Output the (x, y) coordinate of the center of the cell containing the given text.  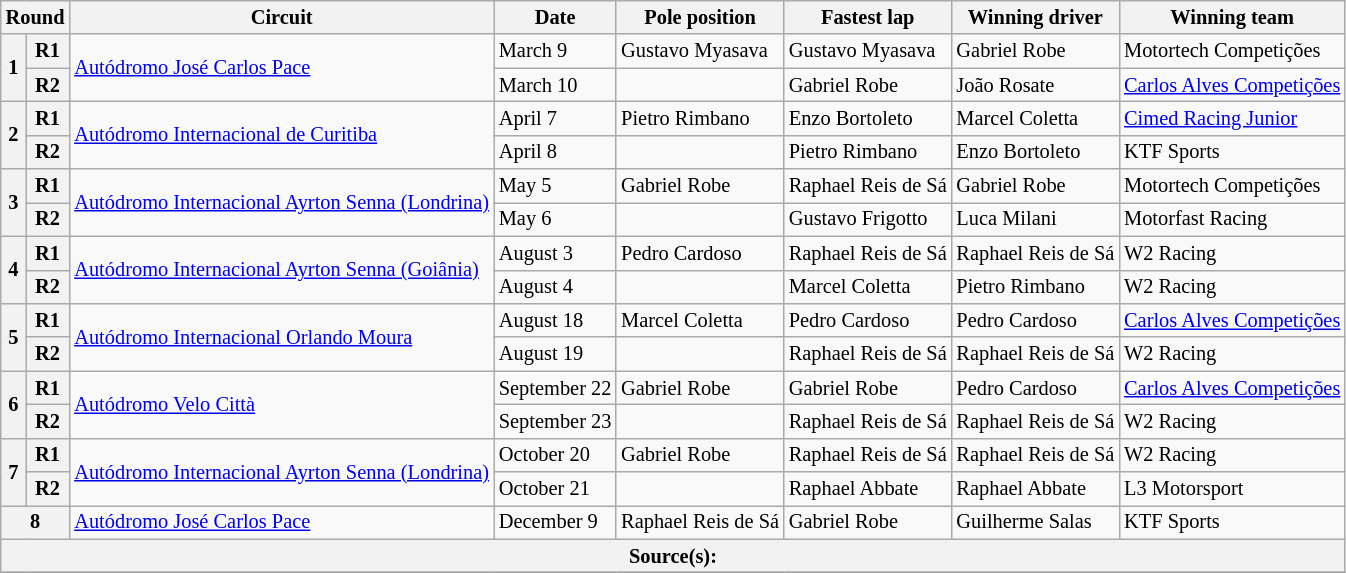
April 7 (555, 118)
August 3 (555, 253)
May 5 (555, 186)
5 (14, 336)
Winning team (1232, 17)
Cimed Racing Junior (1232, 118)
Autódromo Internacional Ayrton Senna (Goiânia) (282, 270)
Autódromo Velo Città (282, 404)
Source(s): (673, 556)
Date (555, 17)
Winning driver (1036, 17)
3 (14, 202)
Autódromo Internacional de Curitiba (282, 134)
December 9 (555, 522)
April 8 (555, 152)
Fastest lap (868, 17)
August 19 (555, 354)
Autódromo Internacional Orlando Moura (282, 336)
L3 Motorsport (1232, 489)
7 (14, 472)
May 6 (555, 219)
2 (14, 134)
October 20 (555, 455)
4 (14, 270)
March 9 (555, 51)
September 22 (555, 388)
Pole position (700, 17)
Round (36, 17)
Motorfast Racing (1232, 219)
October 21 (555, 489)
Gustavo Frigotto (868, 219)
Luca Milani (1036, 219)
September 23 (555, 421)
João Rosate (1036, 85)
Guilherme Salas (1036, 522)
Circuit (282, 17)
8 (36, 522)
March 10 (555, 85)
August 4 (555, 287)
August 18 (555, 320)
6 (14, 404)
1 (14, 68)
